Determine the [X, Y] coordinate at the center of the cell enclosing the given text.  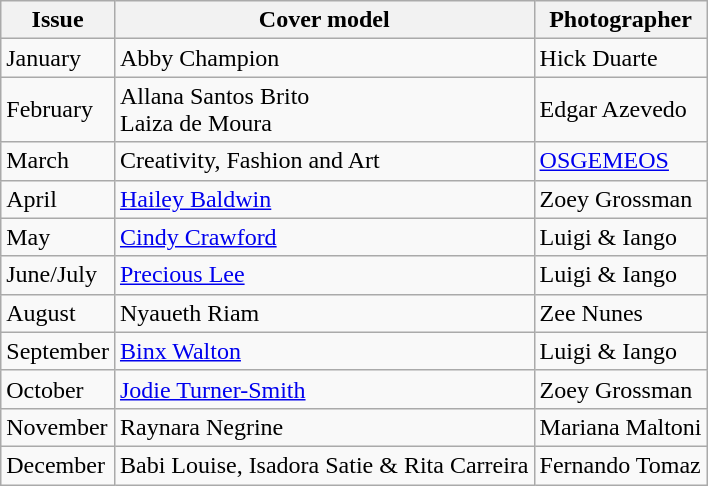
Fernando Tomaz [620, 465]
Precious Lee [324, 275]
June/July [58, 275]
Raynara Negrine [324, 427]
August [58, 313]
Hick Duarte [620, 58]
Edgar Azevedo [620, 110]
Creativity, Fashion and Art [324, 161]
April [58, 199]
Nyaueth Riam [324, 313]
November [58, 427]
February [58, 110]
Zee Nunes [620, 313]
Babi Louise, Isadora Satie & Rita Carreira [324, 465]
March [58, 161]
September [58, 351]
January [58, 58]
Mariana Maltoni [620, 427]
Hailey Baldwin [324, 199]
Cover model [324, 20]
OSGEMEOS [620, 161]
October [58, 389]
Allana Santos BritoLaiza de Moura [324, 110]
Jodie Turner-Smith [324, 389]
Issue [58, 20]
Abby Champion [324, 58]
Binx Walton [324, 351]
May [58, 237]
Cindy Crawford [324, 237]
Photographer [620, 20]
December [58, 465]
